Output the [X, Y] coordinate of the center of the cell containing the given text.  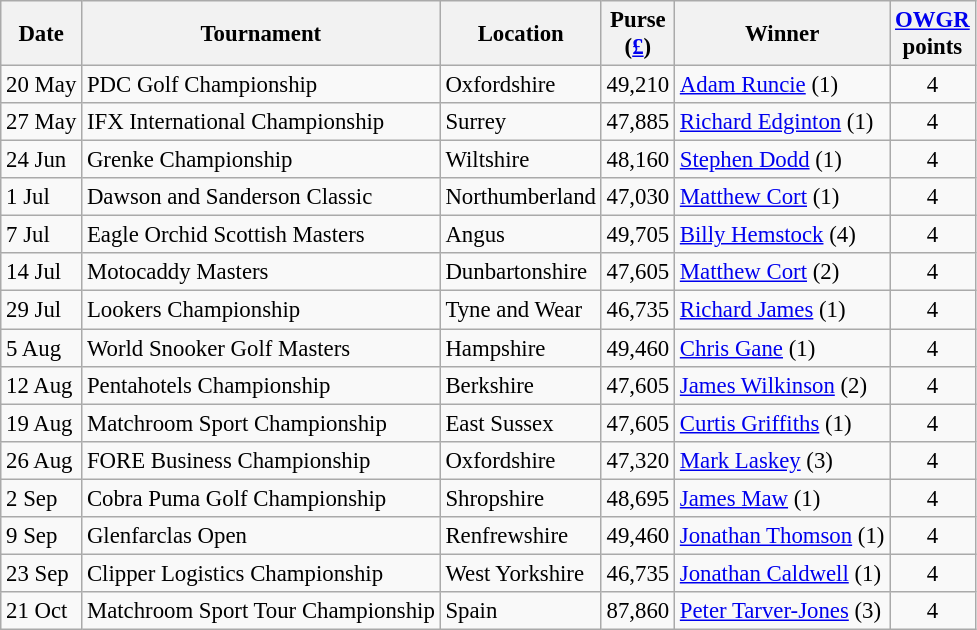
Glenfarclas Open [262, 536]
Curtis Griffiths (1) [782, 423]
Eagle Orchid Scottish Masters [262, 235]
Location [520, 34]
Wiltshire [520, 160]
IFX International Championship [262, 122]
Matthew Cort (1) [782, 197]
Richard Edginton (1) [782, 122]
Tyne and Wear [520, 310]
9 Sep [42, 536]
PDC Golf Championship [262, 85]
James Maw (1) [782, 498]
Renfrewshire [520, 536]
29 Jul [42, 310]
Peter Tarver-Jones (3) [782, 611]
49,210 [638, 85]
7 Jul [42, 235]
2 Sep [42, 498]
14 Jul [42, 273]
87,860 [638, 611]
48,695 [638, 498]
Adam Runcie (1) [782, 85]
Pentahotels Championship [262, 385]
20 May [42, 85]
47,885 [638, 122]
Northumberland [520, 197]
26 Aug [42, 460]
27 May [42, 122]
Lookers Championship [262, 310]
James Wilkinson (2) [782, 385]
Jonathan Caldwell (1) [782, 573]
World Snooker Golf Masters [262, 348]
5 Aug [42, 348]
47,320 [638, 460]
21 Oct [42, 611]
Purse(£) [638, 34]
Hampshire [520, 348]
Billy Hemstock (4) [782, 235]
OWGRpoints [932, 34]
23 Sep [42, 573]
Cobra Puma Golf Championship [262, 498]
Winner [782, 34]
19 Aug [42, 423]
FORE Business Championship [262, 460]
Angus [520, 235]
48,160 [638, 160]
Matchroom Sport Tour Championship [262, 611]
24 Jun [42, 160]
Surrey [520, 122]
Berkshire [520, 385]
Spain [520, 611]
12 Aug [42, 385]
Dawson and Sanderson Classic [262, 197]
East Sussex [520, 423]
49,705 [638, 235]
Jonathan Thomson (1) [782, 536]
Mark Laskey (3) [782, 460]
West Yorkshire [520, 573]
Stephen Dodd (1) [782, 160]
47,030 [638, 197]
Date [42, 34]
Tournament [262, 34]
Dunbartonshire [520, 273]
Matthew Cort (2) [782, 273]
Richard James (1) [782, 310]
Chris Gane (1) [782, 348]
Shropshire [520, 498]
Grenke Championship [262, 160]
Clipper Logistics Championship [262, 573]
Motocaddy Masters [262, 273]
1 Jul [42, 197]
Matchroom Sport Championship [262, 423]
